Pinpoint the cell where the given text exists, returning its [X, Y] midpoint coordinate. 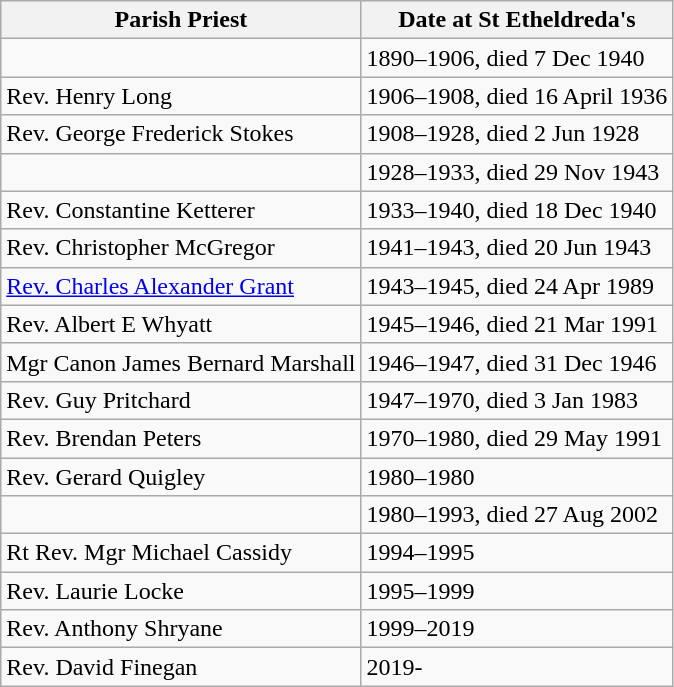
1970–1980, died 29 May 1991 [517, 438]
1995–1999 [517, 591]
Rev. Brendan Peters [181, 438]
1980–1993, died 27 Aug 2002 [517, 515]
Parish Priest [181, 20]
Date at St Etheldreda's [517, 20]
1908–1928, died 2 Jun 1928 [517, 134]
1906–1908, died 16 April 1936 [517, 96]
1999–2019 [517, 629]
Rev. Henry Long [181, 96]
1947–1970, died 3 Jan 1983 [517, 400]
Rev. Christopher McGregor [181, 248]
Rt Rev. Mgr Michael Cassidy [181, 553]
Rev. Charles Alexander Grant [181, 286]
Rev. Albert E Whyatt [181, 324]
1994–1995 [517, 553]
Rev. Constantine Ketterer [181, 210]
Rev. Anthony Shryane [181, 629]
1941–1943, died 20 Jun 1943 [517, 248]
1933–1940, died 18 Dec 1940 [517, 210]
Rev. Laurie Locke [181, 591]
1945–1946, died 21 Mar 1991 [517, 324]
Rev. David Finegan [181, 667]
1943–1945, died 24 Apr 1989 [517, 286]
Rev. Gerard Quigley [181, 477]
Mgr Canon James Bernard Marshall [181, 362]
1946–1947, died 31 Dec 1946 [517, 362]
1890–1906, died 7 Dec 1940 [517, 58]
1928–1933, died 29 Nov 1943 [517, 172]
1980–1980 [517, 477]
Rev. George Frederick Stokes [181, 134]
2019- [517, 667]
Rev. Guy Pritchard [181, 400]
